Extract the [x, y] coordinate from the center of the cell holding the provided text.  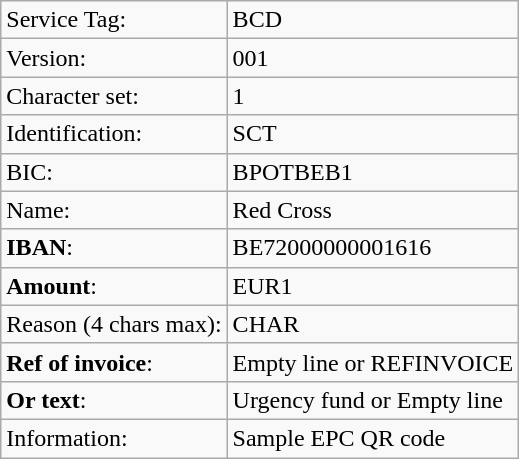
EUR1 [373, 286]
Version: [114, 58]
IBAN: [114, 248]
Empty line or REFINVOICE [373, 362]
Name: [114, 210]
Amount: [114, 286]
Service Tag: [114, 20]
BIC: [114, 172]
001 [373, 58]
CHAR [373, 324]
Urgency fund or Empty line [373, 400]
BCD [373, 20]
Red Cross [373, 210]
Or text: [114, 400]
Information: [114, 438]
Character set: [114, 96]
Ref of invoice: [114, 362]
1 [373, 96]
Sample EPC QR code [373, 438]
Reason (4 chars max): [114, 324]
SCT [373, 134]
BPOTBEB1 [373, 172]
Identification: [114, 134]
BE72000000001616 [373, 248]
